Search for the cell housing the specified text and yield its (x, y) center coordinate. 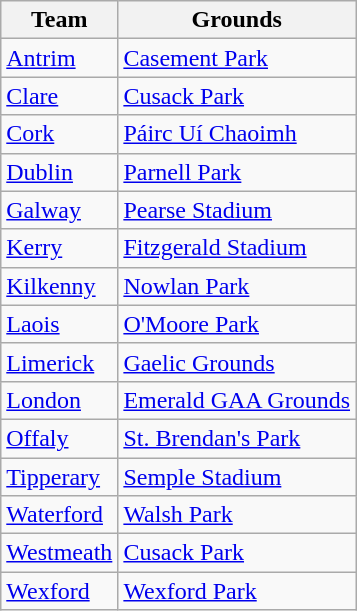
Semple Stadium (237, 477)
Team (60, 20)
Wexford Park (237, 591)
Clare (60, 96)
Grounds (237, 20)
Kerry (60, 248)
Pearse Stadium (237, 210)
O'Moore Park (237, 324)
Nowlan Park (237, 286)
Páirc Uí Chaoimh (237, 134)
Limerick (60, 362)
Walsh Park (237, 515)
Dublin (60, 172)
Waterford (60, 515)
Cork (60, 134)
Fitzgerald Stadium (237, 248)
Tipperary (60, 477)
Westmeath (60, 553)
Antrim (60, 58)
Kilkenny (60, 286)
Galway (60, 210)
Gaelic Grounds (237, 362)
Offaly (60, 438)
Wexford (60, 591)
Casement Park (237, 58)
Emerald GAA Grounds (237, 400)
London (60, 400)
Parnell Park (237, 172)
St. Brendan's Park (237, 438)
Laois (60, 324)
